Locate the cell with the specified text and output its (X, Y) center coordinate. 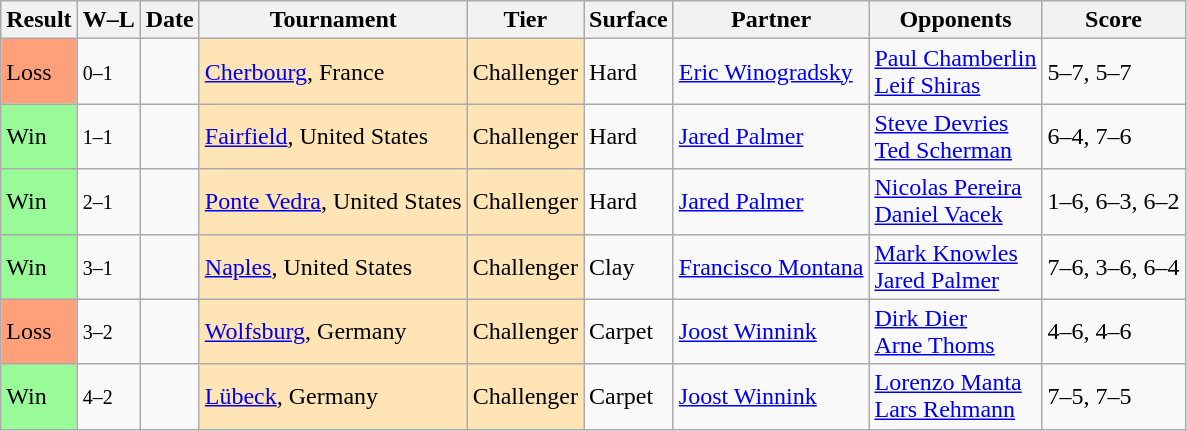
Opponents (956, 20)
Steve Devries Ted Scherman (956, 136)
0–1 (108, 72)
Clay (629, 266)
4–6, 4–6 (1114, 332)
Tier (525, 20)
Cherbourg, France (333, 72)
Score (1114, 20)
Date (170, 20)
2–1 (108, 202)
Result (39, 20)
Tournament (333, 20)
3–1 (108, 266)
Partner (771, 20)
7–5, 7–5 (1114, 396)
1–6, 6–3, 6–2 (1114, 202)
Lübeck, Germany (333, 396)
4–2 (108, 396)
7–6, 3–6, 6–4 (1114, 266)
1–1 (108, 136)
5–7, 5–7 (1114, 72)
Eric Winogradsky (771, 72)
Surface (629, 20)
6–4, 7–6 (1114, 136)
Paul Chamberlin Leif Shiras (956, 72)
Nicolas Pereira Daniel Vacek (956, 202)
Naples, United States (333, 266)
3–2 (108, 332)
Wolfsburg, Germany (333, 332)
Dirk Dier Arne Thoms (956, 332)
Ponte Vedra, United States (333, 202)
W–L (108, 20)
Mark Knowles Jared Palmer (956, 266)
Lorenzo Manta Lars Rehmann (956, 396)
Francisco Montana (771, 266)
Fairfield, United States (333, 136)
